Find where the given text appears and provide that cell's center as (X, Y) coordinate. 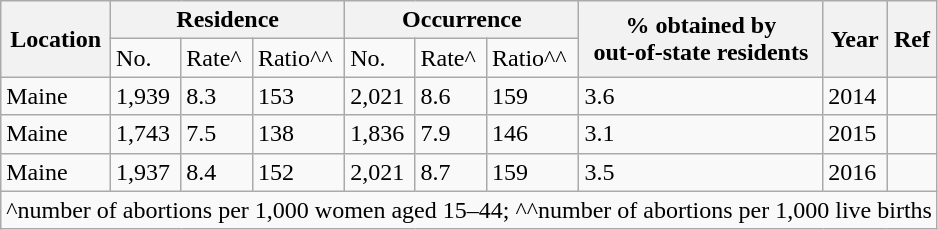
1,939 (146, 96)
3.1 (701, 134)
152 (298, 172)
8.4 (217, 172)
Ref (912, 39)
7.9 (451, 134)
3.6 (701, 96)
Residence (228, 20)
1,937 (146, 172)
Occurrence (462, 20)
2015 (855, 134)
Year (855, 39)
2016 (855, 172)
8.3 (217, 96)
1,743 (146, 134)
8.7 (451, 172)
138 (298, 134)
^number of abortions per 1,000 women aged 15–44; ^^number of abortions per 1,000 live births (470, 210)
1,836 (380, 134)
7.5 (217, 134)
% obtained byout-of-state residents (701, 39)
Location (56, 39)
2014 (855, 96)
3.5 (701, 172)
8.6 (451, 96)
153 (298, 96)
146 (533, 134)
